Determine the (x, y) coordinate at the center of the cell enclosing the given text.  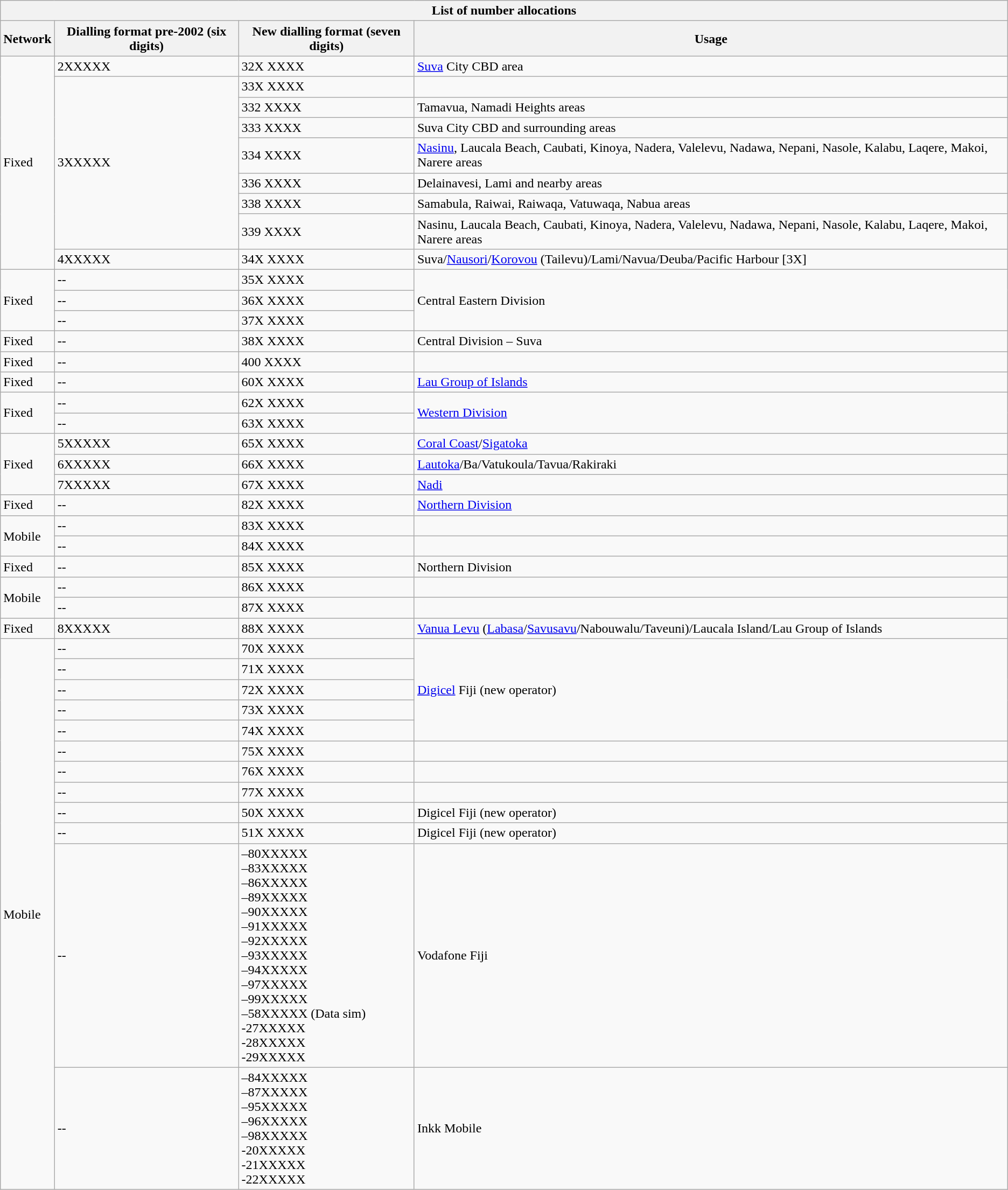
34X XXXX (326, 259)
62X XXXX (326, 403)
Suva/Nausori/Korovou (Tailevu)/Lami/Navua/Deuba/Pacific Harbour [3X] (711, 259)
32X XXXX (326, 66)
7XXXXX (146, 485)
50X XXXX (326, 813)
37X XXXX (326, 321)
Lautoka/Ba/Vatukoula/Tavua/Rakiraki (711, 464)
33X XXXX (326, 87)
Suva City CBD area (711, 66)
Central Eastern Division (711, 300)
–84XXXXX–87XXXXX–95XXXXX–96XXXXX–98XXXXX-20XXXXX-21XXXXX-22XXXXX (326, 1129)
Network (27, 39)
60X XXXX (326, 382)
Vodafone Fiji (711, 955)
65X XXXX (326, 444)
51X XXXX (326, 833)
86X XXXX (326, 587)
38X XXXX (326, 341)
88X XXXX (326, 628)
336 XXXX (326, 183)
Dialling format pre-2002 (six digits) (146, 39)
77X XXXX (326, 792)
Western Division (711, 413)
Coral Coast/Sigatoka (711, 444)
63X XXXX (326, 423)
Vanua Levu (Labasa/Savusavu/Nabouwalu/Taveuni)/Laucala Island/Lau Group of Islands (711, 628)
2XXXXX (146, 66)
Inkk Mobile (711, 1129)
8XXXXX (146, 628)
334 XXXX (326, 155)
List of number allocations (504, 11)
–80XXXXX–83XXXXX–86XXXXX–89XXXXX–90XXXXX–91XXXXX–92XXXXX–93XXXXX–94XXXXX–97XXXXX–99XXXXX–58XXXXX (Data sim)-27XXXXX-28XXXXX-29XXXXX (326, 955)
3XXXXX (146, 163)
67X XXXX (326, 485)
72X XXXX (326, 690)
400 XXXX (326, 362)
82X XXXX (326, 505)
Suva City CBD and surrounding areas (711, 128)
66X XXXX (326, 464)
333 XXXX (326, 128)
76X XXXX (326, 772)
74X XXXX (326, 731)
73X XXXX (326, 710)
Usage (711, 39)
Central Division – Suva (711, 341)
Tamavua, Namadi Heights areas (711, 107)
Nadi (711, 485)
Delainavesi, Lami and nearby areas (711, 183)
5XXXXX (146, 444)
36X XXXX (326, 300)
87X XXXX (326, 607)
75X XXXX (326, 751)
332 XXXX (326, 107)
338 XXXX (326, 204)
4XXXXX (146, 259)
Samabula, Raiwai, Raiwaqa, Vatuwaqa, Nabua areas (711, 204)
83X XXXX (326, 526)
85X XXXX (326, 566)
6XXXXX (146, 464)
New dialling format (seven digits) (326, 39)
84X XXXX (326, 546)
35X XXXX (326, 279)
70X XXXX (326, 649)
71X XXXX (326, 669)
339 XXXX (326, 232)
Lau Group of Islands (711, 382)
